Pinpoint the cell where the given text exists, returning its (X, Y) midpoint coordinate. 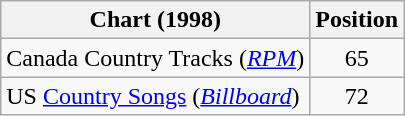
US Country Songs (Billboard) (156, 96)
Position (357, 20)
Canada Country Tracks (RPM) (156, 58)
72 (357, 96)
65 (357, 58)
Chart (1998) (156, 20)
